Identify which cell holds the provided text, then report its [X, Y] central coordinate. 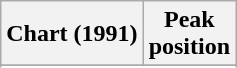
Peakposition [189, 34]
Chart (1991) [72, 34]
